Find where the given text appears and provide that cell's center as [x, y] coordinate. 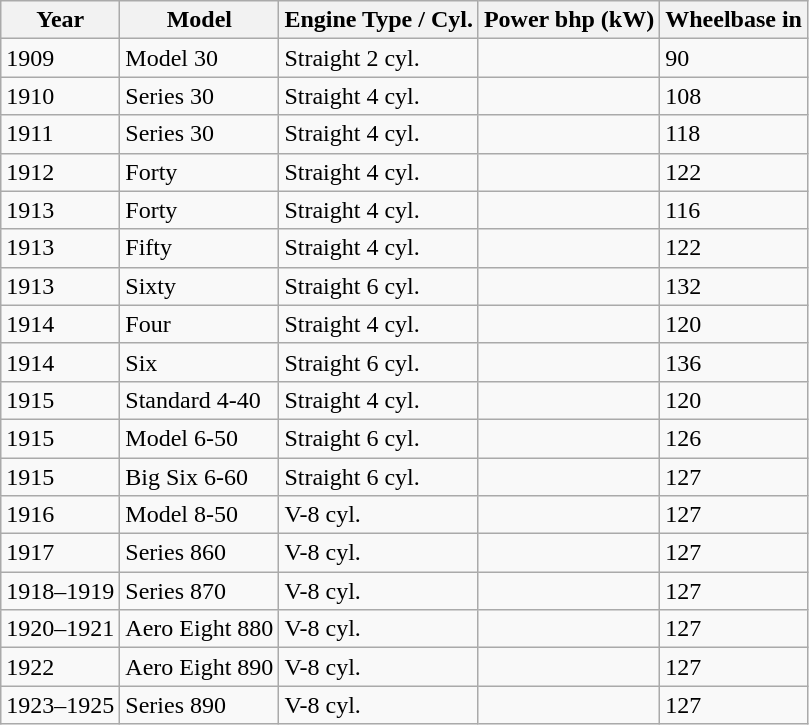
108 [734, 96]
Power bhp (kW) [568, 20]
Engine Type / Cyl. [379, 20]
Aero Eight 890 [200, 667]
Wheelbase in [734, 20]
90 [734, 58]
1916 [60, 515]
Sixty [200, 286]
Model 6-50 [200, 438]
Year [60, 20]
1922 [60, 667]
1911 [60, 134]
1920–1921 [60, 629]
1909 [60, 58]
Six [200, 362]
1910 [60, 96]
Fifty [200, 248]
Model [200, 20]
Aero Eight 880 [200, 629]
136 [734, 362]
Straight 2 cyl. [379, 58]
Big Six 6-60 [200, 477]
1912 [60, 172]
118 [734, 134]
1918–1919 [60, 591]
132 [734, 286]
1923–1925 [60, 705]
Model 30 [200, 58]
Model 8-50 [200, 515]
Four [200, 324]
1917 [60, 553]
116 [734, 210]
126 [734, 438]
Series 870 [200, 591]
Series 890 [200, 705]
Series 860 [200, 553]
Standard 4-40 [200, 400]
